Output the (X, Y) coordinate of the center of the cell containing the given text.  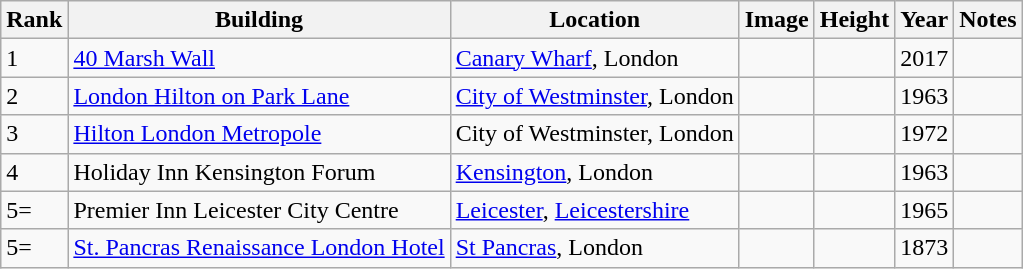
Building (259, 20)
Year (924, 20)
4 (34, 172)
London Hilton on Park Lane (259, 96)
Height (854, 20)
2017 (924, 58)
40 Marsh Wall (259, 58)
1972 (924, 134)
Rank (34, 20)
Hilton London Metropole (259, 134)
Image (776, 20)
Canary Wharf, London (594, 58)
1965 (924, 210)
St. Pancras Renaissance London Hotel (259, 248)
1873 (924, 248)
1 (34, 58)
Notes (988, 20)
Holiday Inn Kensington Forum (259, 172)
3 (34, 134)
St Pancras, London (594, 248)
Leicester, Leicestershire (594, 210)
2 (34, 96)
Kensington, London (594, 172)
Location (594, 20)
Premier Inn Leicester City Centre (259, 210)
